Return (x, y) of the center of cell containing provided text 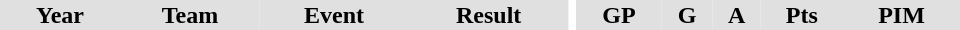
G (688, 15)
Pts (802, 15)
A (737, 15)
Year (60, 15)
GP (619, 15)
Event (334, 15)
Result (488, 15)
Team (190, 15)
PIM (902, 15)
